Capture the cell that displays the provided text and extract its [X, Y] central coordinate. 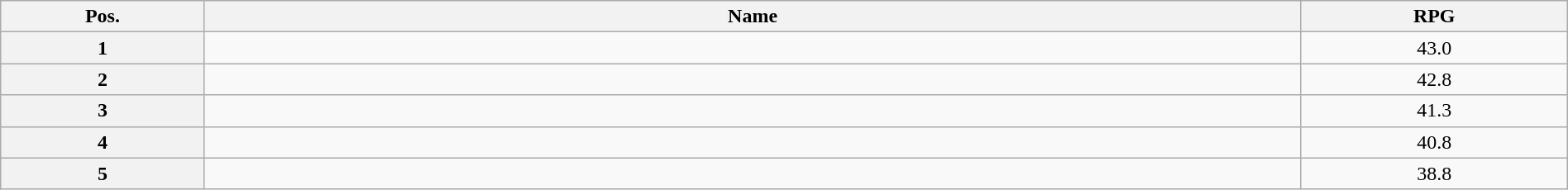
2 [103, 79]
Pos. [103, 17]
4 [103, 142]
Name [753, 17]
3 [103, 111]
40.8 [1434, 142]
42.8 [1434, 79]
41.3 [1434, 111]
5 [103, 173]
38.8 [1434, 173]
1 [103, 48]
RPG [1434, 17]
43.0 [1434, 48]
